Capture the cell that displays the provided text and extract its (X, Y) central coordinate. 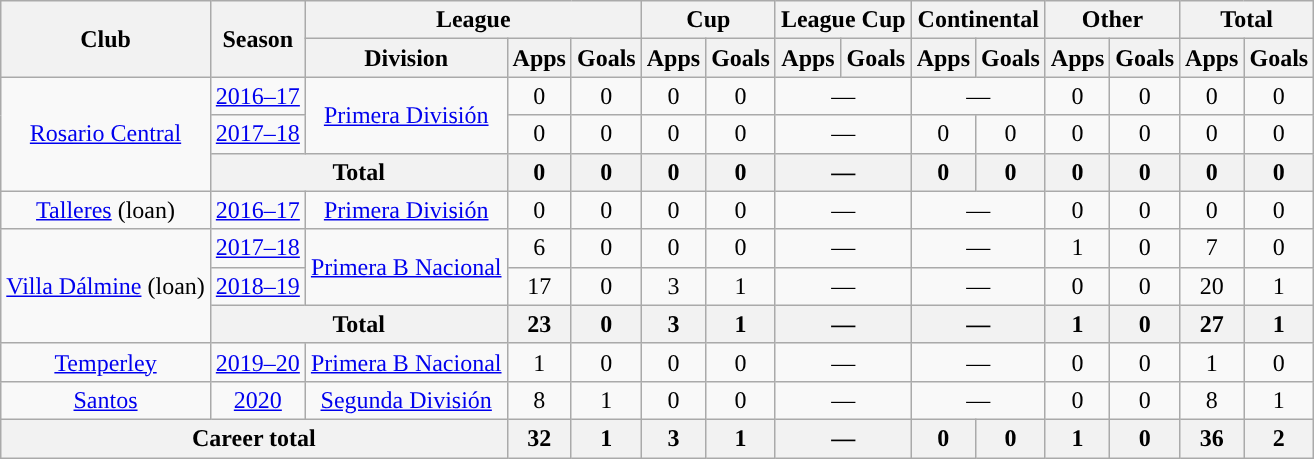
Club (106, 39)
League (473, 20)
Temperley (106, 362)
Other (1112, 20)
2020 (258, 400)
League Cup (843, 20)
Segunda División (406, 400)
Villa Dálmine (loan) (106, 286)
Division (406, 58)
Santos (106, 400)
2018–19 (258, 286)
Career total (254, 438)
Rosario Central (106, 134)
20 (1212, 286)
6 (539, 248)
Talleres (loan) (106, 210)
36 (1212, 438)
7 (1212, 248)
2 (1279, 438)
Season (258, 39)
2019–20 (258, 362)
23 (539, 324)
17 (539, 286)
Cup (708, 20)
32 (539, 438)
27 (1212, 324)
Continental (978, 20)
